Search for the cell housing the specified text and yield its [X, Y] center coordinate. 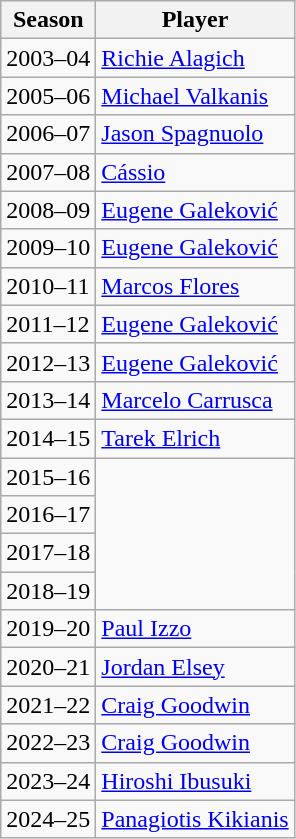
Hiroshi Ibusuki [195, 781]
2016–17 [48, 515]
Marcelo Carrusca [195, 400]
2023–24 [48, 781]
Marcos Flores [195, 286]
Tarek Elrich [195, 438]
2017–18 [48, 553]
Jordan Elsey [195, 667]
Michael Valkanis [195, 96]
Cássio [195, 172]
2019–20 [48, 629]
2007–08 [48, 172]
2022–23 [48, 743]
Season [48, 20]
2018–19 [48, 591]
2009–10 [48, 248]
Panagiotis Kikianis [195, 819]
Paul Izzo [195, 629]
2015–16 [48, 477]
2005–06 [48, 96]
2010–11 [48, 286]
2006–07 [48, 134]
2014–15 [48, 438]
2011–12 [48, 324]
Player [195, 20]
2003–04 [48, 58]
2008–09 [48, 210]
Jason Spagnuolo [195, 134]
2020–21 [48, 667]
Richie Alagich [195, 58]
2013–14 [48, 400]
2012–13 [48, 362]
2021–22 [48, 705]
2024–25 [48, 819]
